Output the (x, y) coordinate of the center of the cell containing the given text.  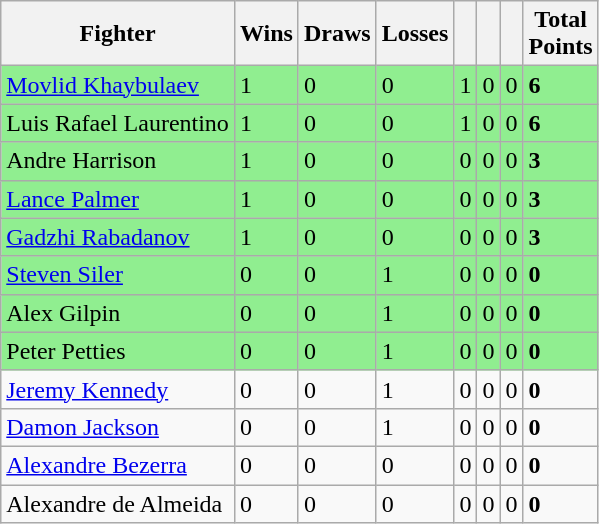
Alexandre Bezerra (118, 465)
Lance Palmer (118, 199)
Movlid Khaybulaev (118, 85)
Steven Siler (118, 275)
Alexandre de Almeida (118, 503)
Wins (266, 34)
Jeremy Kennedy (118, 389)
Luis Rafael Laurentino (118, 123)
Andre Harrison (118, 161)
Damon Jackson (118, 427)
Gadzhi Rabadanov (118, 237)
Alex Gilpin (118, 313)
Losses (415, 34)
Peter Petties (118, 351)
Fighter (118, 34)
Draws (337, 34)
Total Points (560, 34)
